From the cell containing the given text, extract its center point as [x, y] coordinate. 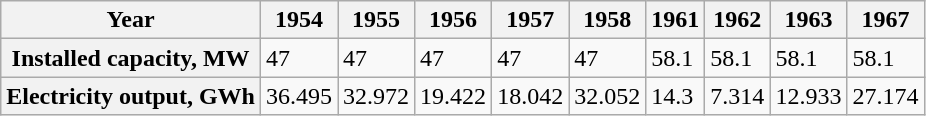
18.042 [530, 96]
1963 [808, 20]
1962 [738, 20]
1957 [530, 20]
32.972 [376, 96]
36.495 [298, 96]
1956 [454, 20]
27.174 [886, 96]
12.933 [808, 96]
1967 [886, 20]
19.422 [454, 96]
14.3 [676, 96]
1958 [608, 20]
Year [131, 20]
Installed capacity, MW [131, 58]
1954 [298, 20]
1955 [376, 20]
Electricity output, GWh [131, 96]
32.052 [608, 96]
1961 [676, 20]
7.314 [738, 96]
